Return the (x, y) coordinate for the center point of the cell that contains the specified text.  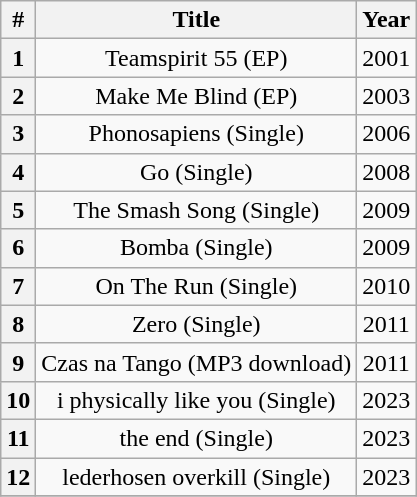
2003 (386, 96)
2006 (386, 134)
5 (18, 210)
4 (18, 172)
2 (18, 96)
On The Run (Single) (196, 286)
7 (18, 286)
# (18, 20)
9 (18, 362)
Bomba (Single) (196, 248)
Czas na Tango (MP3 download) (196, 362)
11 (18, 438)
6 (18, 248)
lederhosen overkill (Single) (196, 477)
10 (18, 400)
Title (196, 20)
Make Me Blind (EP) (196, 96)
Go (Single) (196, 172)
Teamspirit 55 (EP) (196, 58)
Phonosapiens (Single) (196, 134)
the end (Single) (196, 438)
The Smash Song (Single) (196, 210)
8 (18, 324)
12 (18, 477)
3 (18, 134)
2001 (386, 58)
Zero (Single) (196, 324)
2008 (386, 172)
1 (18, 58)
Year (386, 20)
i physically like you (Single) (196, 400)
2010 (386, 286)
